Identify which cell holds the provided text, then report its (x, y) central coordinate. 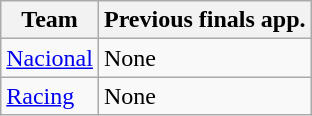
Previous finals app. (204, 20)
Nacional (50, 58)
Racing (50, 96)
Team (50, 20)
